Output the [x, y] coordinate of the center of the cell containing the given text.  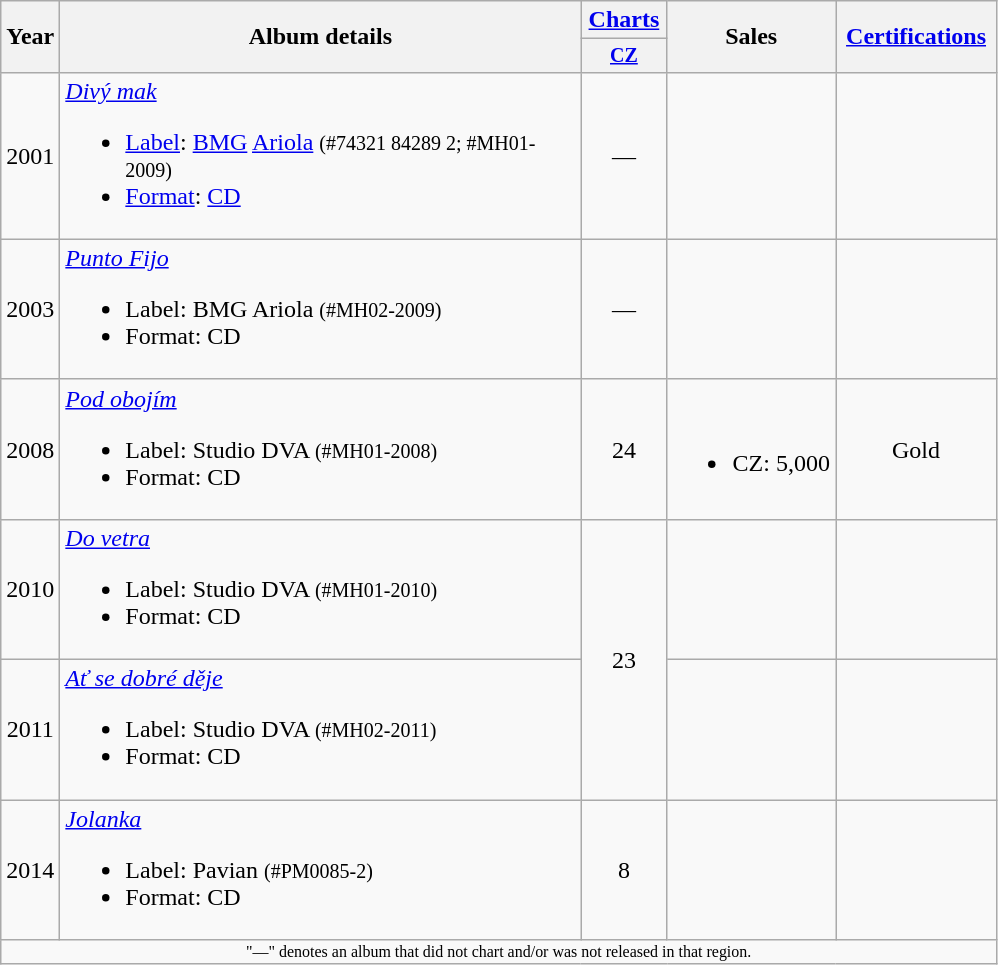
Do vetraLabel: Studio DVA (#MH01-2010)Format: CD [320, 589]
2011 [30, 730]
Ať se dobré dějeLabel: Studio DVA (#MH02-2011)Format: CD [320, 730]
2014 [30, 870]
23 [624, 659]
2001 [30, 156]
Pod obojímLabel: Studio DVA (#MH01-2008)Format: CD [320, 449]
Year [30, 37]
Gold [916, 449]
Album details [320, 37]
Certifications [916, 37]
2010 [30, 589]
"—" denotes an album that did not chart and/or was not released in that region. [499, 952]
24 [624, 449]
Sales [752, 37]
2008 [30, 449]
Divý makLabel: BMG Ariola (#74321 84289 2; #MH01-2009)Format: CD [320, 156]
CZ [624, 56]
2003 [30, 309]
Punto FijoLabel: BMG Ariola (#MH02-2009)Format: CD [320, 309]
JolankaLabel: Pavian (#PM0085-2)Format: CD [320, 870]
8 [624, 870]
Charts [624, 20]
CZ: 5,000 [752, 449]
